For the text-containing cell, return its midpoint in (X, Y) coordinate format. 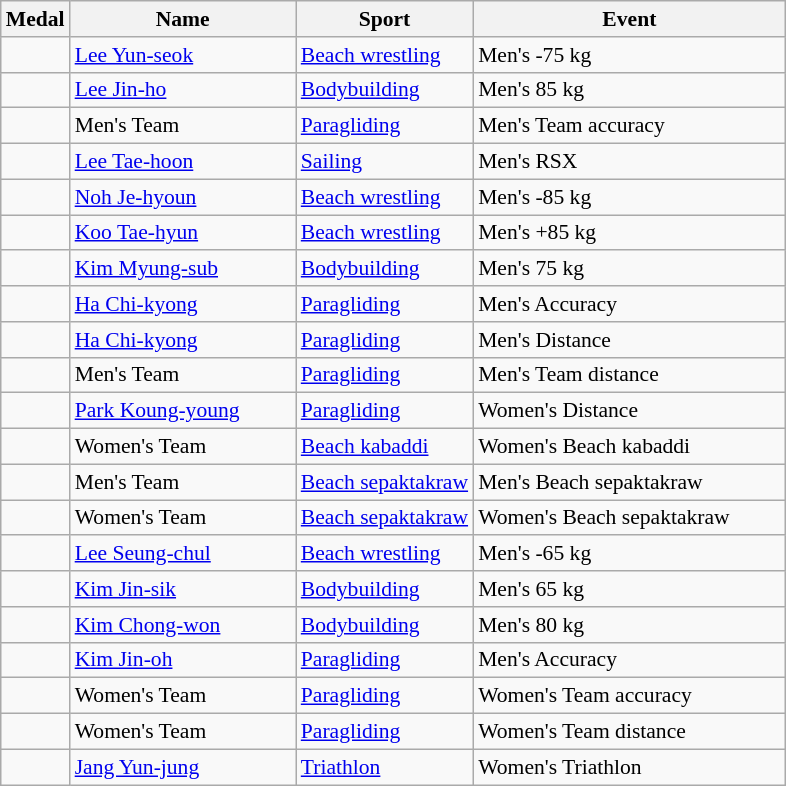
Men's 75 kg (630, 269)
Women's Distance (630, 411)
Men's -65 kg (630, 554)
Men's Distance (630, 340)
Park Koung-young (183, 411)
Men's -75 kg (630, 55)
Sailing (384, 162)
Men's RSX (630, 162)
Koo Tae-hyun (183, 233)
Women's Team accuracy (630, 696)
Lee Tae-hoon (183, 162)
Lee Yun-seok (183, 55)
Jang Yun-jung (183, 767)
Triathlon (384, 767)
Sport (384, 19)
Men's -85 kg (630, 197)
Medal (36, 19)
Women's Beach kabaddi (630, 447)
Lee Seung-chul (183, 554)
Men's Team distance (630, 375)
Noh Je-hyoun (183, 197)
Kim Myung-sub (183, 269)
Name (183, 19)
Men's Team accuracy (630, 126)
Lee Jin-ho (183, 90)
Kim Jin-sik (183, 589)
Women's Team distance (630, 732)
Men's 80 kg (630, 625)
Kim Chong-won (183, 625)
Women's Beach sepaktakraw (630, 518)
Men's 65 kg (630, 589)
Women's Triathlon (630, 767)
Men's Beach sepaktakraw (630, 482)
Event (630, 19)
Beach kabaddi (384, 447)
Men's +85 kg (630, 233)
Men's 85 kg (630, 90)
Kim Jin-oh (183, 660)
